For the text-containing cell, return its midpoint in [X, Y] coordinate format. 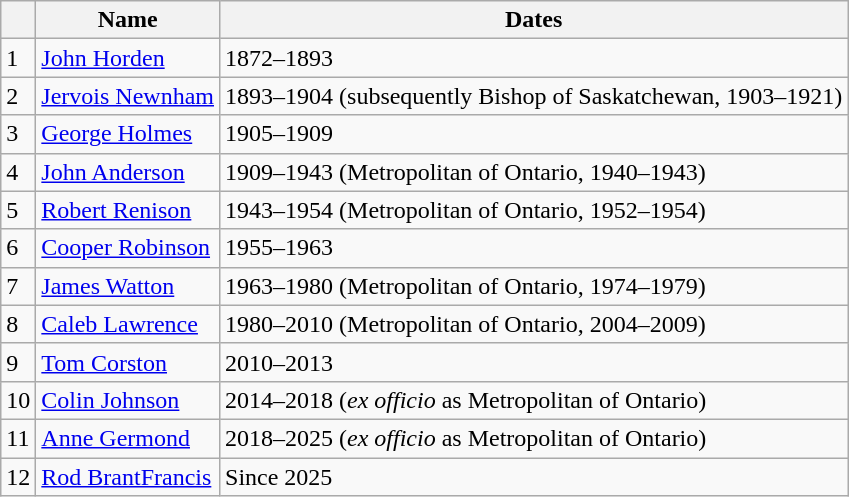
4 [18, 172]
1872–1893 [534, 58]
2 [18, 96]
Colin Johnson [128, 400]
6 [18, 248]
Since 2025 [534, 477]
10 [18, 400]
Cooper Robinson [128, 248]
3 [18, 134]
John Anderson [128, 172]
2018–2025 (ex officio as Metropolitan of Ontario) [534, 438]
1955–1963 [534, 248]
8 [18, 324]
1 [18, 58]
Anne Germond [128, 438]
1905–1909 [534, 134]
11 [18, 438]
Dates [534, 20]
Name [128, 20]
7 [18, 286]
Caleb Lawrence [128, 324]
1943–1954 (Metropolitan of Ontario, 1952–1954) [534, 210]
Jervois Newnham [128, 96]
12 [18, 477]
1893–1904 (subsequently Bishop of Saskatchewan, 1903–1921) [534, 96]
George Holmes [128, 134]
2010–2013 [534, 362]
1963–1980 (Metropolitan of Ontario, 1974–1979) [534, 286]
9 [18, 362]
2014–2018 (ex officio as Metropolitan of Ontario) [534, 400]
Rod BrantFrancis [128, 477]
Robert Renison [128, 210]
James Watton [128, 286]
5 [18, 210]
1980–2010 (Metropolitan of Ontario, 2004–2009) [534, 324]
John Horden [128, 58]
Tom Corston [128, 362]
1909–1943 (Metropolitan of Ontario, 1940–1943) [534, 172]
